For the text-containing cell, return its midpoint in [x, y] coordinate format. 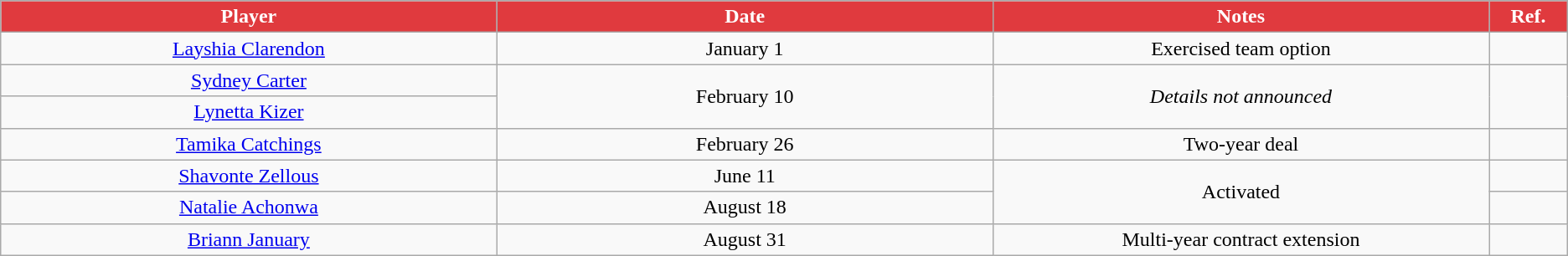
Multi-year contract extension [1240, 239]
Activated [1240, 192]
February 26 [745, 144]
Date [745, 17]
June 11 [745, 176]
Player [249, 17]
Sydney Carter [249, 80]
Shavonte Zellous [249, 176]
Details not announced [1240, 96]
Lynetta Kizer [249, 112]
Two-year deal [1240, 144]
August 31 [745, 239]
Notes [1240, 17]
January 1 [745, 49]
Tamika Catchings [249, 144]
August 18 [745, 207]
Ref. [1529, 17]
Layshia Clarendon [249, 49]
February 10 [745, 96]
Exercised team option [1240, 49]
Natalie Achonwa [249, 207]
Briann January [249, 239]
